Pinpoint the cell where the given text exists, returning its (x, y) midpoint coordinate. 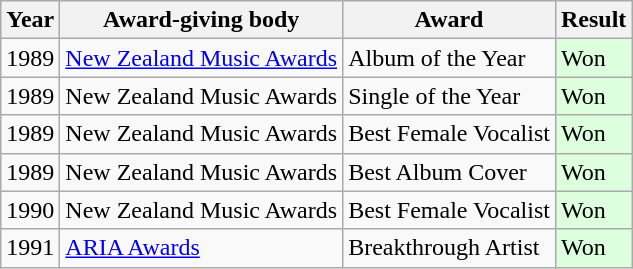
Year (30, 20)
1991 (30, 248)
Result (593, 20)
Best Album Cover (450, 172)
Breakthrough Artist (450, 248)
Award-giving body (202, 20)
1990 (30, 210)
ARIA Awards (202, 248)
Album of the Year (450, 58)
Single of the Year (450, 96)
Award (450, 20)
